Identify which cell holds the provided text, then report its [X, Y] central coordinate. 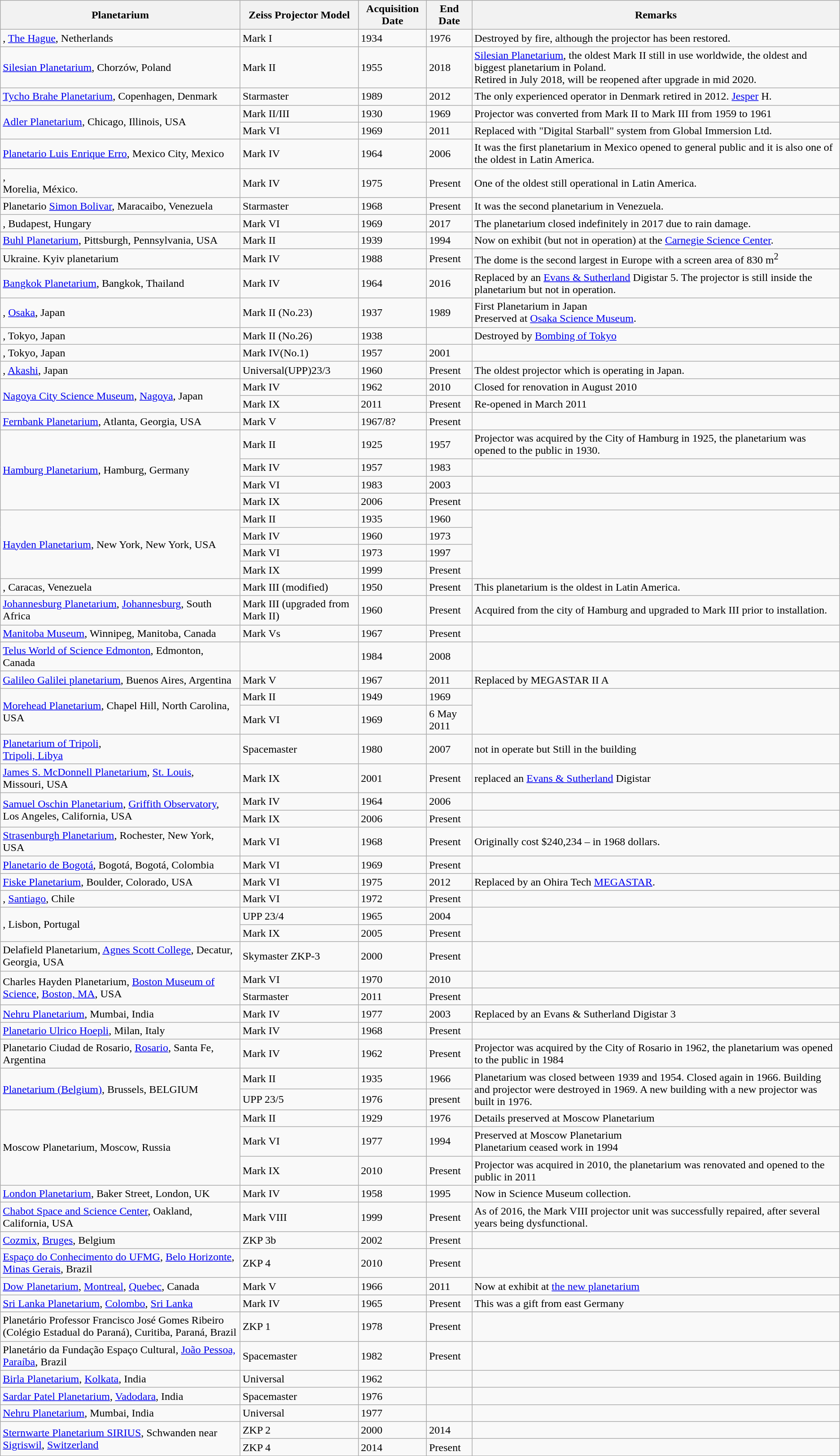
One of the oldest still operational in Latin America. [656, 183]
Cozmix, Bruges, Belgium [120, 1240]
Replaced by MEGASTAR II A [656, 680]
1949 [393, 697]
Now on exhibit (but not in operation) at the Carnegie Science Center. [656, 240]
Destroyed by fire, although the projector has been restored. [656, 38]
, Akashi, Japan [120, 370]
It was the second planetarium in Venezuela. [656, 206]
The planetarium closed indefinitely in 2017 due to rain damage. [656, 223]
Replaced by an Evans & Sutherland Digistar 3 [656, 1013]
Skymaster ZKP-3 [299, 956]
1982 [393, 1355]
Ukraine. Kyiv planetarium [120, 259]
Sri Lanka Planetarium, Colombo, Sri Lanka [120, 1303]
Fernbank Planetarium, Atlanta, Georgia, USA [120, 421]
2017 [450, 223]
Mark II/III [299, 114]
Replaced by an Evans & Sutherland Digistar 5. The projector is still inside the planetarium but not in operation. [656, 284]
2005 [393, 933]
Planetario Ciudad de Rosario, Rosario, Santa Fe, Argentina [120, 1054]
Buhl Planetarium, Pittsburgh, Pennsylvania, USA [120, 240]
Strasenburgh Planetarium, Rochester, New York, USA [120, 842]
1955 [393, 67]
Dow Planetarium, Montreal, Quebec, Canada [120, 1286]
Destroyed by Bombing of Tokyo [656, 336]
not in operate but Still in the building [656, 749]
Projector was acquired by the City of Rosario in 1962, the planetarium was opened to the public in 1984 [656, 1054]
, Santiago, Chile [120, 899]
Samuel Oschin Planetarium, Griffith Observatory, Los Angeles, California, USA [120, 810]
Replaced by an Ohira Tech MEGASTAR. [656, 882]
Sternwarte Planetarium SIRIUS, Schwanden near Sigriswil, Switzerland [120, 1438]
Galileo Galilei planetarium, Buenos Aires, Argentina [120, 680]
1967/8? [393, 421]
The only experienced operator in Denmark retired in 2012. Jesper H. [656, 96]
Zeiss Projector Model [299, 15]
Mark III (upgraded from Mark II) [299, 610]
UPP 23/5 [299, 1099]
1997 [450, 553]
1925 [393, 444]
1934 [393, 38]
Mark III (modified) [299, 587]
UPP 23/4 [299, 916]
Originally cost $240,234 – in 1968 dollars. [656, 842]
1938 [393, 336]
1978 [393, 1327]
6 May 2011 [450, 720]
As of 2016, the Mark VIII projector unit was successfully repaired, after several years being dysfunctional. [656, 1217]
Mark VIII [299, 1217]
It was the first planetarium in Mexico opened to general public and it is also one of the oldest in Latin America. [656, 153]
, Budapest, Hungary [120, 223]
Re-opened in March 2011 [656, 404]
ZKP 2 [299, 1430]
Mark II (No.26) [299, 336]
, Osaka, Japan [120, 312]
1988 [393, 259]
Delafield Planetarium, Agnes Scott College, Decatur, Georgia, USA [120, 956]
Projector was acquired by the City of Hamburg in 1925, the planetarium was opened to the public in 1930. [656, 444]
Closed for renovation in August 2010 [656, 387]
present [450, 1099]
Hamburg Planetarium, Hamburg, Germany [120, 469]
Nagoya City Science Museum, Nagoya, Japan [120, 395]
The oldest projector which is operating in Japan. [656, 370]
Details preserved at Moscow Planetarium [656, 1118]
2008 [450, 656]
1972 [393, 899]
Planetarium [120, 15]
1929 [393, 1118]
James S. McDonnell Planetarium, St. Louis, Missouri, USA [120, 778]
Adler Planetarium, Chicago, Illinois, USA [120, 122]
This planetarium is the oldest in Latin America. [656, 587]
, The Hague, Netherlands [120, 38]
1970 [393, 979]
Charles Hayden Planetarium, Boston Museum of Science, Boston, MA, USA [120, 988]
Sardar Patel Planetarium, Vadodara, India [120, 1396]
Moscow Planetarium, Moscow, Russia [120, 1147]
Morehead Planetarium, Chapel Hill, North Carolina, USA [120, 711]
ZKP 1 [299, 1327]
London Planetarium, Baker Street, London, UK [120, 1194]
Acquisition Date [393, 15]
Mark Vs [299, 633]
Planetario Simon Bolivar, Maracaibo, Venezuela [120, 206]
Telus World of Science Edmonton, Edmonton, Canada [120, 656]
Planetario de Bogotá, Bogotá, Bogotá, Colombia [120, 865]
replaced an Evans & Sutherland Digistar [656, 778]
ZKP 3b [299, 1240]
1984 [393, 656]
Replaced with "Digital Starball" system from Global Immersion Ltd. [656, 131]
1995 [450, 1194]
Mark I [299, 38]
2002 [393, 1240]
Acquired from the city of Hamburg and upgraded to Mark III prior to installation. [656, 610]
Espaço do Conhecimento do UFMG, Belo Horizonte, Minas Gerais, Brazil [120, 1263]
Silesian Planetarium, Chorzów, Poland [120, 67]
Bangkok Planetarium, Bangkok, Thailand [120, 284]
2007 [450, 749]
1930 [393, 114]
Birla Planetarium, Kolkata, India [120, 1379]
Now in Science Museum collection. [656, 1194]
The dome is the second largest in Europe with a screen area of 830 m2 [656, 259]
This was a gift from east Germany [656, 1303]
Mark IV(No.1) [299, 353]
2004 [450, 916]
, Caracas, Venezuela [120, 587]
Johannesburg Planetarium, Johannesburg, South Africa [120, 610]
1958 [393, 1194]
Hayden Planetarium, New York, New York, USA [120, 544]
, Lisbon, Portugal [120, 925]
Tycho Brahe Planetarium, Copenhagen, Denmark [120, 96]
Planetário Professor Francisco José Gomes Ribeiro (Colégio Estadual do Paraná), Curitiba, Paraná, Brazil [120, 1327]
1950 [393, 587]
End Date [450, 15]
Projector was converted from Mark II to Mark III from 1959 to 1961 [656, 114]
1937 [393, 312]
1980 [393, 749]
1939 [393, 240]
Preserved at Moscow PlanetariumPlanetarium ceased work in 1994 [656, 1142]
Planetário da Fundação Espaço Cultural, João Pessoa, Paraíba, Brazil [120, 1355]
Planetarium of Tripoli,Tripoli, Libya [120, 749]
Remarks [656, 15]
First Planetarium in Japan Preserved at Osaka Science Museum. [656, 312]
Projector was acquired in 2010, the planetarium was renovated and opened to the public in 2011 [656, 1171]
,Morelia, México. [120, 183]
Fiske Planetarium, Boulder, Colorado, USA [120, 882]
Chabot Space and Science Center, Oakland, California, USA [120, 1217]
Universal(UPP)23/3 [299, 370]
Planetario Luis Enrique Erro, Mexico City, Mexico [120, 153]
Planetario Ulrico Hoepli, Milan, Italy [120, 1031]
Mark II (No.23) [299, 312]
2018 [450, 67]
Now at exhibit at the new planetarium [656, 1286]
Manitoba Museum, Winnipeg, Manitoba, Canada [120, 633]
2016 [450, 284]
Planetarium (Belgium), Brussels, BELGIUM [120, 1089]
